Detect which cell encompasses the target text, then output its [X, Y] center coordinate. 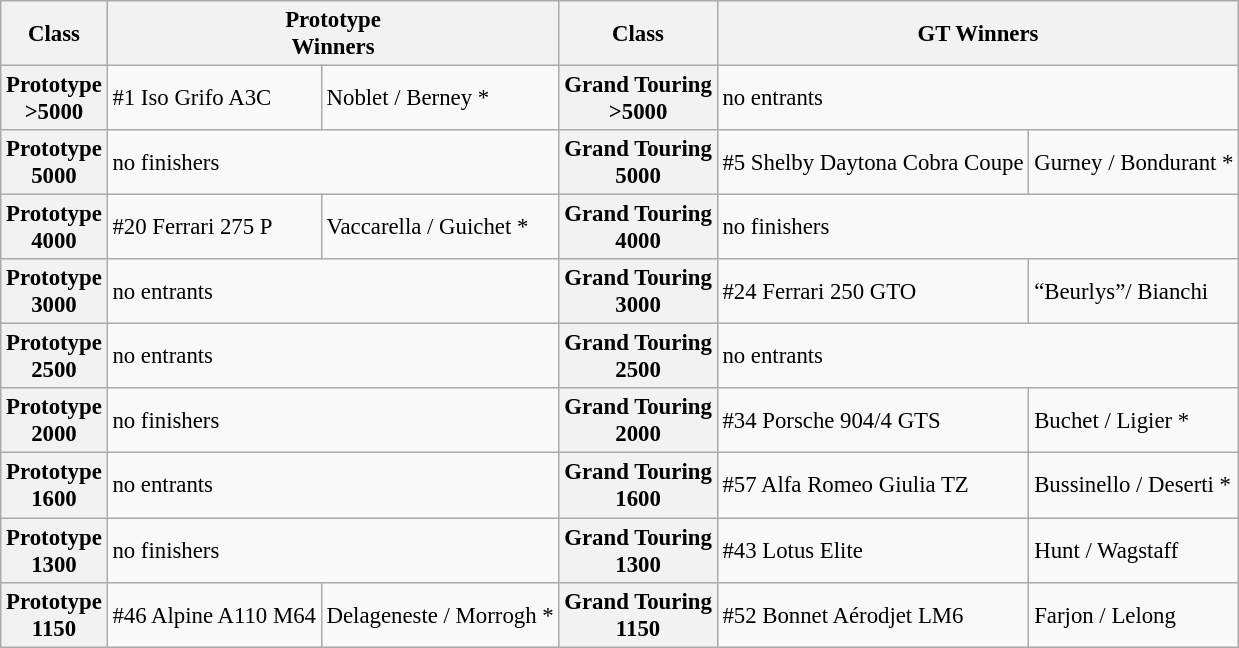
Prototype >5000 [54, 98]
Prototype 2000 [54, 420]
PrototypeWinners [333, 34]
Grand Touring 1600 [638, 486]
Grand Touring 1300 [638, 550]
Grand Touring 1150 [638, 614]
#52 Bonnet Aérodjet LM6 [873, 614]
Vaccarella / Guichet * [440, 228]
Bussinello / Deserti * [1134, 486]
“Beurlys”/ Bianchi [1134, 292]
Farjon / Lelong [1134, 614]
Prototype 1150 [54, 614]
Prototype 2500 [54, 356]
Grand Touring 4000 [638, 228]
Prototype 3000 [54, 292]
Delageneste / Morrogh * [440, 614]
#43 Lotus Elite [873, 550]
Grand Touring 3000 [638, 292]
Grand Touring5000 [638, 162]
#20 Ferrari 275 P [214, 228]
Hunt / Wagstaff [1134, 550]
#24 Ferrari 250 GTO [873, 292]
#34 Porsche 904/4 GTS [873, 420]
GT Winners [978, 34]
Prototype 1300 [54, 550]
#57 Alfa Romeo Giulia TZ [873, 486]
Prototype 1600 [54, 486]
Grand Touring >5000 [638, 98]
Prototype 4000 [54, 228]
#1 Iso Grifo A3C [214, 98]
Gurney / Bondurant * [1134, 162]
Noblet / Berney * [440, 98]
Prototype 5000 [54, 162]
Grand Touring 2000 [638, 420]
#46 Alpine A110 M64 [214, 614]
Grand Touring 2500 [638, 356]
Buchet / Ligier * [1134, 420]
#5 Shelby Daytona Cobra Coupe [873, 162]
